For the text-containing cell, return its midpoint in [x, y] coordinate format. 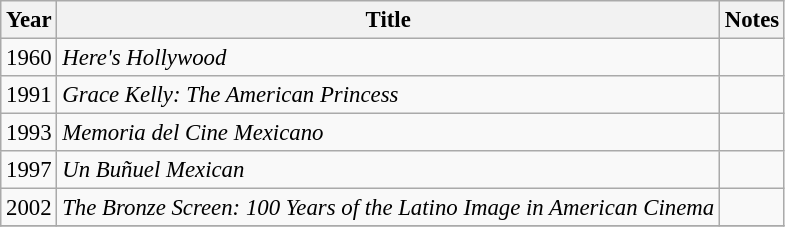
1993 [29, 133]
Year [29, 20]
1991 [29, 95]
The Bronze Screen: 100 Years of the Latino Image in American Cinema [388, 208]
Memoria del Cine Mexicano [388, 133]
Notes [752, 20]
1960 [29, 58]
Grace Kelly: The American Princess [388, 95]
Title [388, 20]
2002 [29, 208]
1997 [29, 170]
Un Buñuel Mexican [388, 170]
Here's Hollywood [388, 58]
